Return the [x, y] coordinate for the center point of the cell that contains the specified text.  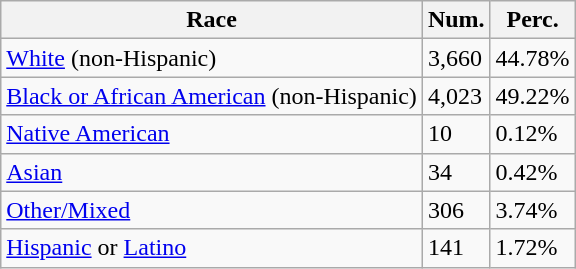
34 [456, 172]
Perc. [532, 20]
44.78% [532, 58]
141 [456, 248]
306 [456, 210]
Native American [212, 134]
1.72% [532, 248]
Black or African American (non-Hispanic) [212, 96]
4,023 [456, 96]
49.22% [532, 96]
3,660 [456, 58]
Hispanic or Latino [212, 248]
3.74% [532, 210]
0.42% [532, 172]
Other/Mixed [212, 210]
Num. [456, 20]
Asian [212, 172]
White (non-Hispanic) [212, 58]
10 [456, 134]
Race [212, 20]
0.12% [532, 134]
